Locate the cell with the specified text and output its [x, y] center coordinate. 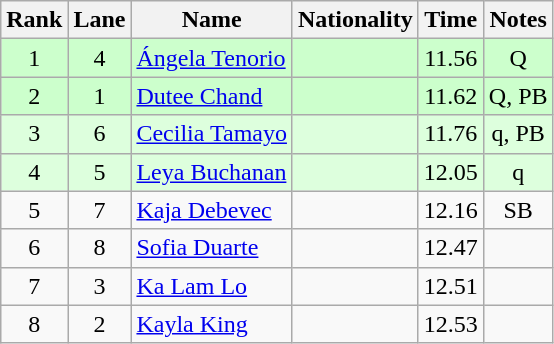
Leya Buchanan [212, 172]
11.76 [450, 134]
Sofia Duarte [212, 248]
Rank [34, 20]
q [518, 172]
Q, PB [518, 96]
Q [518, 58]
12.47 [450, 248]
11.56 [450, 58]
Name [212, 20]
SB [518, 210]
Cecilia Tamayo [212, 134]
12.16 [450, 210]
Ángela Tenorio [212, 58]
11.62 [450, 96]
Dutee Chand [212, 96]
Kaja Debevec [212, 210]
Notes [518, 20]
12.53 [450, 324]
12.51 [450, 286]
Ka Lam Lo [212, 286]
12.05 [450, 172]
Time [450, 20]
q, PB [518, 134]
Kayla King [212, 324]
Nationality [355, 20]
Lane [100, 20]
